Provide the (x, y) coordinate of the cell's center where the given text is located.  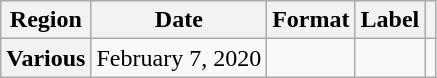
Region (46, 20)
Label (390, 20)
Various (46, 58)
Date (179, 20)
February 7, 2020 (179, 58)
Format (311, 20)
